Locate the cell with the specified text and output its [x, y] center coordinate. 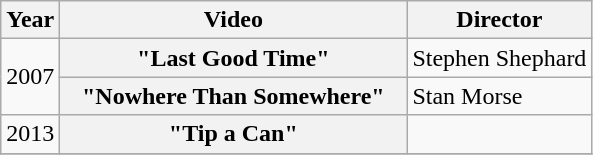
"Nowhere Than Somewhere" [234, 96]
Video [234, 20]
2013 [30, 134]
Director [500, 20]
Stephen Shephard [500, 58]
"Last Good Time" [234, 58]
Year [30, 20]
2007 [30, 77]
Stan Morse [500, 96]
"Tip a Can" [234, 134]
